Return [X, Y] of the center of cell containing provided text 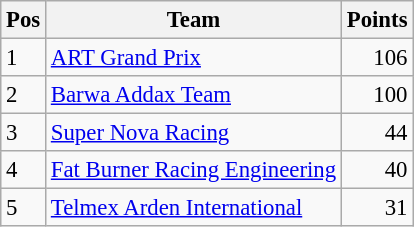
31 [376, 208]
4 [24, 170]
Barwa Addax Team [194, 95]
1 [24, 58]
Points [376, 20]
Team [194, 20]
40 [376, 170]
Telmex Arden International [194, 208]
ART Grand Prix [194, 58]
106 [376, 58]
Fat Burner Racing Engineering [194, 170]
2 [24, 95]
5 [24, 208]
44 [376, 133]
Pos [24, 20]
Super Nova Racing [194, 133]
100 [376, 95]
3 [24, 133]
